Scan for the cell matching the given text and deliver its (X, Y) coordinate at center. 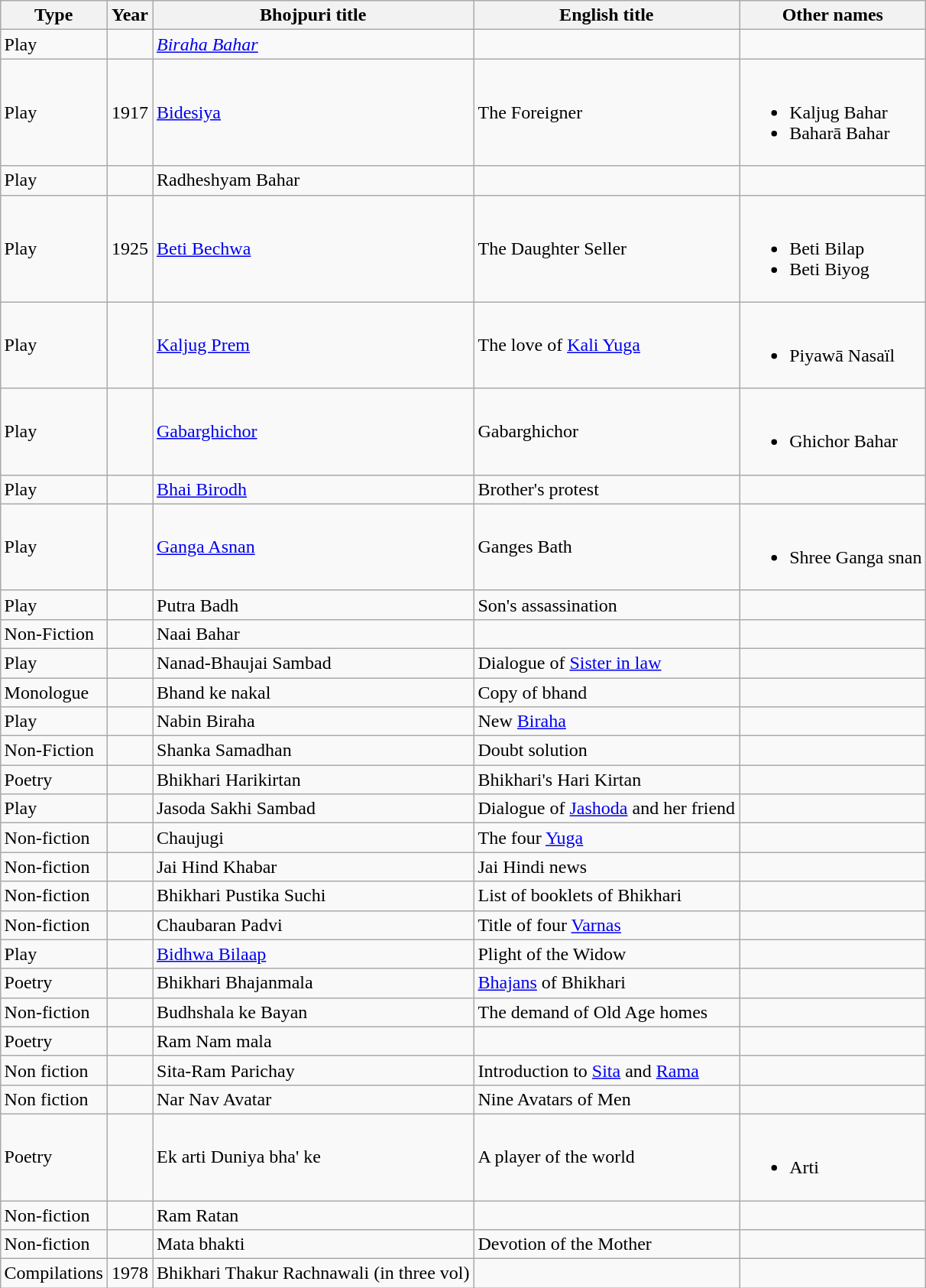
A player of the world (607, 1157)
Shree Ganga snan (833, 547)
Dialogue of Jashoda and her friend (607, 809)
The Foreigner (607, 112)
Putra Badh (313, 605)
Ram Ratan (313, 1215)
Copy of bhand (607, 692)
Mata bhakti (313, 1244)
Radheshyam Bahar (313, 180)
Compilations (53, 1273)
Bidhwa Bilaap (313, 954)
Bhikhari Thakur Rachnawali (in three vol) (313, 1273)
Kaljug BaharBaharā Bahar (833, 112)
Devotion of the Mother (607, 1244)
Beti Bechwa (313, 248)
1925 (130, 248)
Jai Hind Khabar (313, 867)
Ram Nam mala (313, 1041)
Introduction to Sita and Rama (607, 1070)
Dialogue of Sister in law (607, 663)
The Daughter Seller (607, 248)
Ganga Asnan (313, 547)
1917 (130, 112)
Sita-Ram Parichay (313, 1070)
List of booklets of Bhikhari (607, 896)
Nanad-Bhaujai Sambad (313, 663)
The four Yuga (607, 838)
Bhikhari Bhajanmala (313, 983)
Ghichor Bahar (833, 431)
Budhshala ke Bayan (313, 1012)
Bhikhari Pustika Suchi (313, 896)
Year (130, 15)
Beti BilapBeti Biyog (833, 248)
Bhand ke nakal (313, 692)
Arti (833, 1157)
Chaubaran Padvi (313, 925)
Jai Hindi news (607, 867)
Ganges Bath (607, 547)
Plight of the Widow (607, 954)
Bhikhari Harikirtan (313, 780)
Bhikhari's Hari Kirtan (607, 780)
Bhai Birodh (313, 489)
The demand of Old Age homes (607, 1012)
Brother's protest (607, 489)
Chaujugi (313, 838)
Bidesiya (313, 112)
New Biraha (607, 722)
The love of Kali Yuga (607, 346)
Piyawā Nasaïl (833, 346)
Naai Bahar (313, 634)
Nine Avatars of Men (607, 1099)
Biraha Bahar (313, 44)
Kaljug Prem (313, 346)
Son's assassination (607, 605)
1978 (130, 1273)
Ek arti Duniya bha' ke (313, 1157)
Nar Nav Avatar (313, 1099)
Bhajans of Bhikhari (607, 983)
Monologue (53, 692)
Shanka Samadhan (313, 751)
Type (53, 15)
Title of four Varnas (607, 925)
Jasoda Sakhi Sambad (313, 809)
English title (607, 15)
Doubt solution (607, 751)
Nabin Biraha (313, 722)
Other names (833, 15)
Bhojpuri title (313, 15)
